Locate the cell with the specified text and output its (x, y) center coordinate. 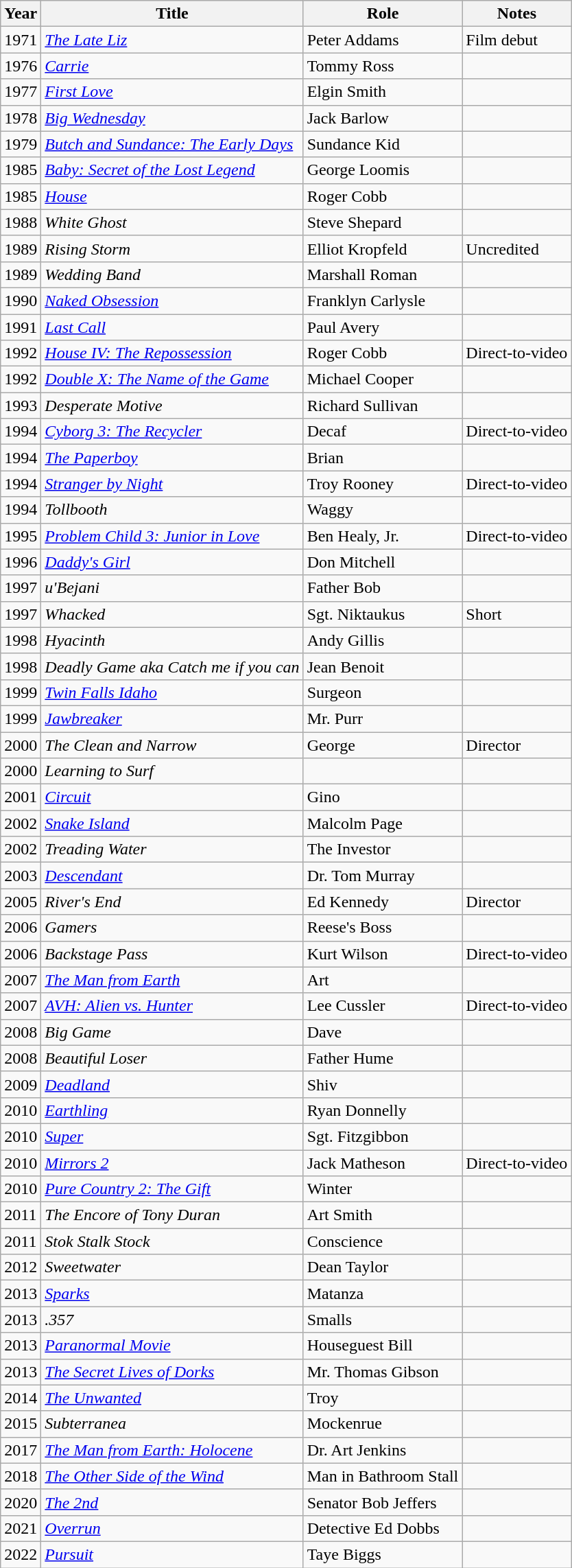
2022 (21, 1554)
1977 (21, 92)
Backstage Pass (172, 954)
Super (172, 1136)
2015 (21, 1424)
Mirrors 2 (172, 1163)
Sweetwater (172, 1267)
George Loomis (383, 170)
Art Smith (383, 1215)
Overrun (172, 1528)
Jean Benoit (383, 666)
Andy Gillis (383, 640)
AVH: Alien vs. Hunter (172, 1006)
1988 (21, 222)
Stranger by Night (172, 484)
Sundance Kid (383, 144)
2017 (21, 1450)
Mr. Thomas Gibson (383, 1372)
Big Wednesday (172, 118)
Marshall Roman (383, 274)
Conscience (383, 1241)
Baby: Secret of the Lost Legend (172, 170)
River's End (172, 902)
Earthling (172, 1110)
Gamers (172, 928)
Ben Healy, Jr. (383, 536)
Troy Rooney (383, 484)
Title (172, 14)
Mr. Purr (383, 718)
Pursuit (172, 1554)
Sgt. Niktaukus (383, 614)
The Encore of Tony Duran (172, 1215)
Senator Bob Jeffers (383, 1502)
Sparks (172, 1294)
The Clean and Narrow (172, 745)
Learning to Surf (172, 771)
George (383, 745)
Father Bob (383, 588)
Elgin Smith (383, 92)
Matanza (383, 1294)
Peter Addams (383, 40)
Houseguest Bill (383, 1346)
1993 (21, 406)
Dr. Art Jenkins (383, 1450)
Decaf (383, 432)
Smalls (383, 1320)
The Unwanted (172, 1398)
Snake Island (172, 823)
u'Bejani (172, 588)
Malcolm Page (383, 823)
The Late Liz (172, 40)
2012 (21, 1267)
Ed Kennedy (383, 902)
1995 (21, 536)
Shiv (383, 1084)
Daddy's Girl (172, 562)
Stok Stalk Stock (172, 1241)
Uncredited (517, 248)
Deadly Game aka Catch me if you can (172, 666)
Beautiful Loser (172, 1058)
Steve Shepard (383, 222)
Butch and Sundance: The Early Days (172, 144)
Twin Falls Idaho (172, 692)
Hyacinth (172, 640)
Dr. Tom Murray (383, 876)
Kurt Wilson (383, 954)
Winter (383, 1189)
2001 (21, 797)
1976 (21, 66)
Michael Cooper (383, 379)
Circuit (172, 797)
Gino (383, 797)
Jack Matheson (383, 1163)
Tollbooth (172, 510)
1991 (21, 327)
Jawbreaker (172, 718)
Year (21, 14)
Surgeon (383, 692)
Double X: The Name of the Game (172, 379)
Whacked (172, 614)
2014 (21, 1398)
Elliot Kropfeld (383, 248)
Paranormal Movie (172, 1346)
Pure Country 2: The Gift (172, 1189)
The 2nd (172, 1502)
House IV: The Repossession (172, 353)
Franklyn Carlysle (383, 301)
Rising Storm (172, 248)
Desperate Motive (172, 406)
Naked Obsession (172, 301)
2018 (21, 1476)
Father Hume (383, 1058)
Jack Barlow (383, 118)
1979 (21, 144)
Dean Taylor (383, 1267)
Don Mitchell (383, 562)
Descendant (172, 876)
Brian (383, 458)
Notes (517, 14)
The Secret Lives of Dorks (172, 1372)
Problem Child 3: Junior in Love (172, 536)
Subterranea (172, 1424)
2021 (21, 1528)
Troy (383, 1398)
First Love (172, 92)
2020 (21, 1502)
House (172, 196)
Deadland (172, 1084)
2005 (21, 902)
The Paperboy (172, 458)
The Other Side of the Wind (172, 1476)
Dave (383, 1032)
Last Call (172, 327)
Richard Sullivan (383, 406)
Ryan Donnelly (383, 1110)
Big Game (172, 1032)
Treading Water (172, 850)
Carrie (172, 66)
White Ghost (172, 222)
1996 (21, 562)
2009 (21, 1084)
The Investor (383, 850)
Mockenrue (383, 1424)
Cyborg 3: The Recycler (172, 432)
2003 (21, 876)
.357 (172, 1320)
Man in Bathroom Stall (383, 1476)
1978 (21, 118)
Film debut (517, 40)
Lee Cussler (383, 1006)
Paul Avery (383, 327)
The Man from Earth: Holocene (172, 1450)
1971 (21, 40)
Waggy (383, 510)
Short (517, 614)
Sgt. Fitzgibbon (383, 1136)
Reese's Boss (383, 928)
Wedding Band (172, 274)
Taye Biggs (383, 1554)
The Man from Earth (172, 980)
1990 (21, 301)
Detective Ed Dobbs (383, 1528)
Role (383, 14)
Art (383, 980)
Tommy Ross (383, 66)
